Locate the cell with the specified text and output its (x, y) center coordinate. 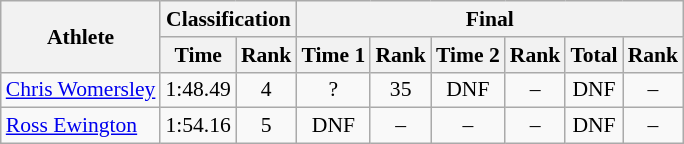
1:54.16 (198, 126)
1:48.49 (198, 90)
Total (594, 55)
4 (266, 90)
Ross Ewington (81, 126)
Athlete (81, 36)
35 (400, 90)
Classification (228, 19)
Time (198, 55)
Chris Womersley (81, 90)
Final (490, 19)
Time 2 (468, 55)
Time 1 (333, 55)
? (333, 90)
5 (266, 126)
